Locate the cell with the specified text and output its [X, Y] center coordinate. 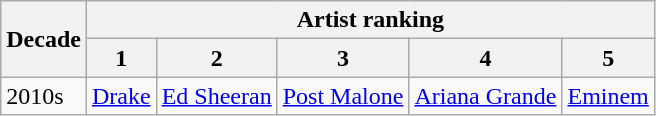
Artist ranking [370, 20]
Ed Sheeran [216, 96]
5 [608, 58]
Ariana Grande [486, 96]
3 [343, 58]
4 [486, 58]
Decade [44, 39]
2 [216, 58]
Eminem [608, 96]
Drake [121, 96]
1 [121, 58]
2010s [44, 96]
Post Malone [343, 96]
